Detect which cell encompasses the target text, then output its (x, y) center coordinate. 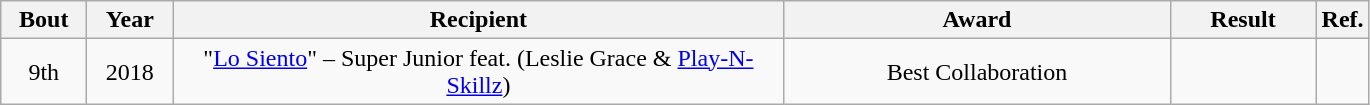
Bout (44, 20)
"Lo Siento" – Super Junior feat. (Leslie Grace & Play-N-Skillz) (478, 72)
Year (130, 20)
Result (1243, 20)
2018 (130, 72)
Ref. (1342, 20)
9th (44, 72)
Recipient (478, 20)
Best Collaboration (977, 72)
Award (977, 20)
